Return [X, Y] of the center of cell containing provided text 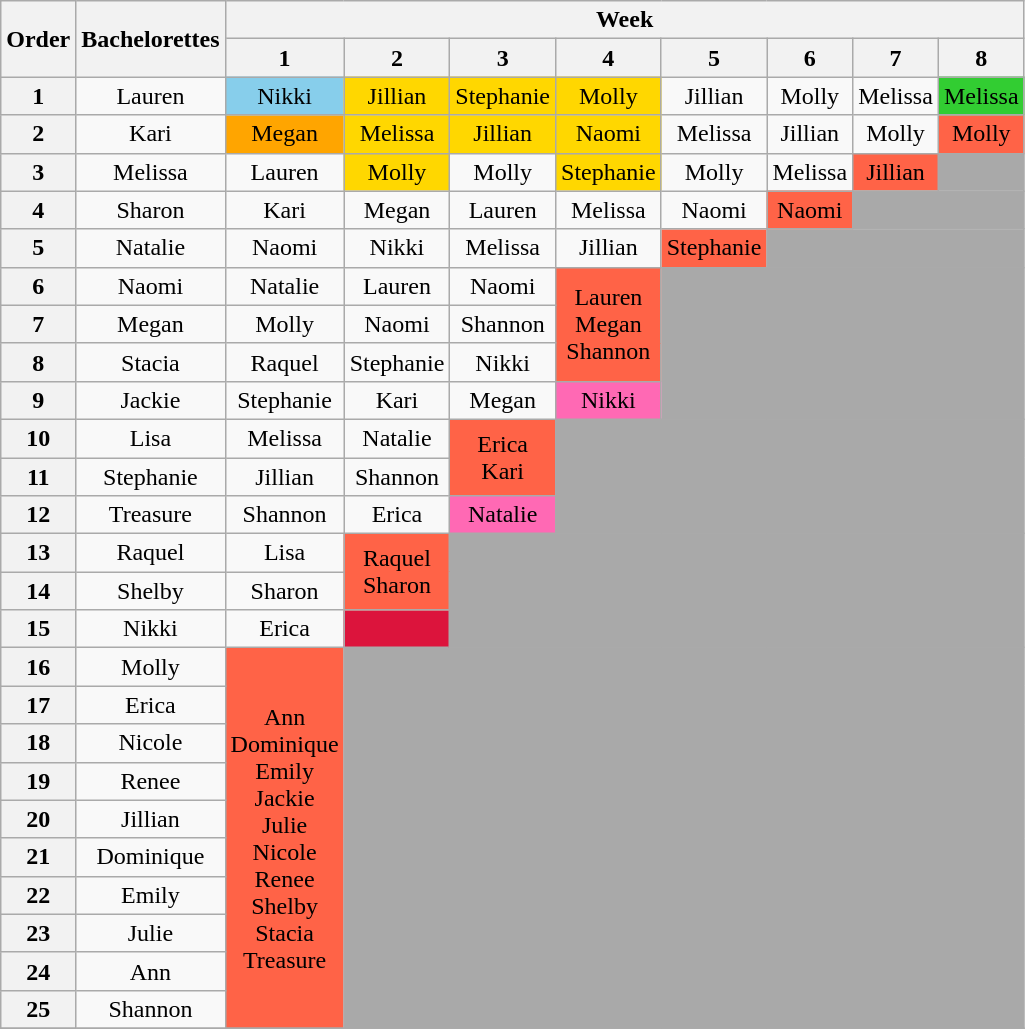
9 [38, 400]
14 [38, 591]
Treasure [150, 515]
EricaKari [503, 457]
Julie [150, 933]
Dominique [150, 857]
Order [38, 39]
23 [38, 933]
10 [38, 438]
Jackie [150, 400]
24 [38, 971]
12 [38, 515]
19 [38, 781]
Renee [150, 781]
13 [38, 553]
20 [38, 819]
Bachelorettes [150, 39]
Week [624, 20]
Emily [150, 895]
Stacia [150, 362]
17 [38, 705]
18 [38, 743]
15 [38, 629]
21 [38, 857]
Shelby [150, 591]
LaurenMeganShannon [609, 324]
Ann [150, 971]
11 [38, 477]
Nicole [150, 743]
AnnDominiqueEmilyJackieJulieNicoleReneeShelbyStaciaTreasure [284, 838]
22 [38, 895]
16 [38, 667]
RaquelSharon [397, 572]
25 [38, 1009]
